Return the [X, Y] coordinate for the center point of the cell that contains the specified text.  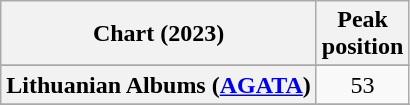
Chart (2023) [159, 34]
53 [362, 85]
Peakposition [362, 34]
Lithuanian Albums (AGATA) [159, 85]
